Return the (x, y) coordinate for the center point of the cell that contains the specified text.  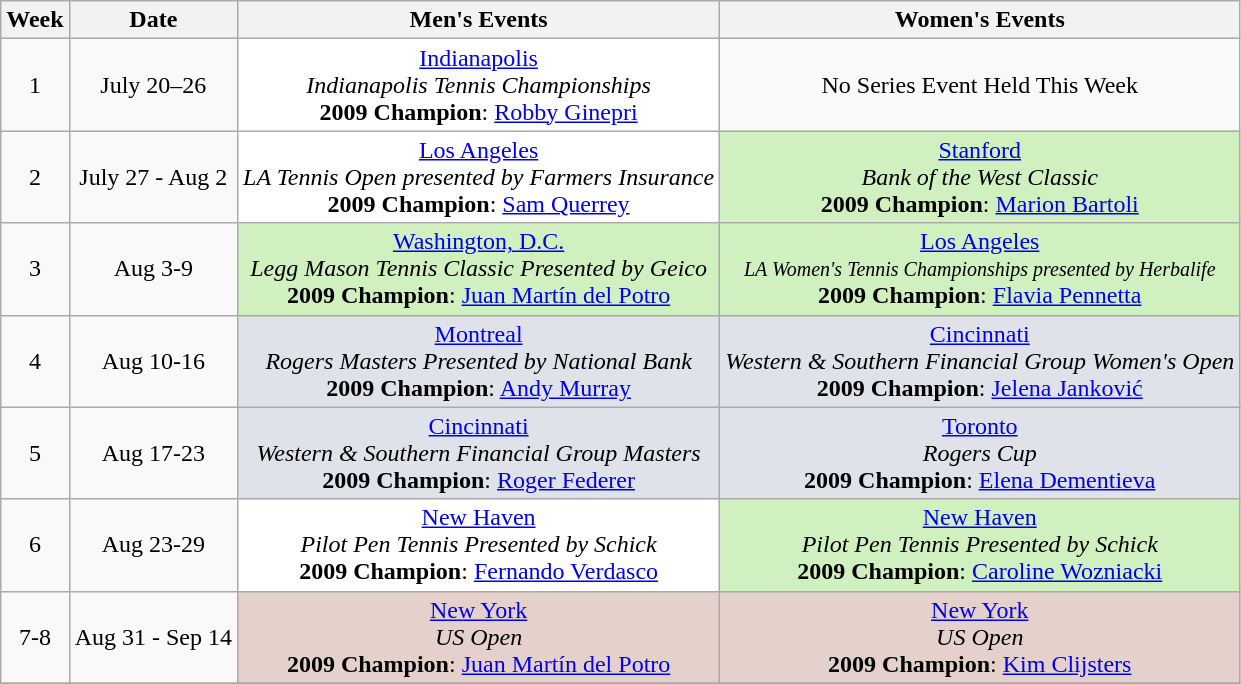
Los AngelesLA Tennis Open presented by Farmers Insurance2009 Champion: Sam Querrey (479, 177)
Washington, D.C.Legg Mason Tennis Classic Presented by Geico 2009 Champion: Juan Martín del Potro (479, 269)
Aug 23-29 (153, 545)
No Series Event Held This Week (980, 85)
StanfordBank of the West Classic2009 Champion: Marion Bartoli (980, 177)
7-8 (35, 637)
New Haven Pilot Pen Tennis Presented by Schick2009 Champion: Caroline Wozniacki (980, 545)
New Haven Pilot Pen Tennis Presented by Schick2009 Champion: Fernando Verdasco (479, 545)
IndianapolisIndianapolis Tennis Championships2009 Champion: Robby Ginepri (479, 85)
July 20–26 (153, 85)
3 (35, 269)
Men's Events (479, 20)
Date (153, 20)
Los AngelesLA Women's Tennis Championships presented by Herbalife2009 Champion: Flavia Pennetta (980, 269)
6 (35, 545)
1 (35, 85)
New York US Open2009 Champion: Juan Martín del Potro (479, 637)
July 27 - Aug 2 (153, 177)
Women's Events (980, 20)
5 (35, 453)
2 (35, 177)
TorontoRogers Cup2009 Champion: Elena Dementieva (980, 453)
New York US Open2009 Champion: Kim Clijsters (980, 637)
CincinnatiWestern & Southern Financial Group Masters2009 Champion: Roger Federer (479, 453)
MontrealRogers Masters Presented by National Bank2009 Champion: Andy Murray (479, 361)
Aug 31 - Sep 14 (153, 637)
Aug 17-23 (153, 453)
Aug 10-16 (153, 361)
Aug 3-9 (153, 269)
4 (35, 361)
CincinnatiWestern & Southern Financial Group Women's Open2009 Champion: Jelena Janković (980, 361)
Week (35, 20)
